Detect which cell encompasses the target text, then output its (x, y) center coordinate. 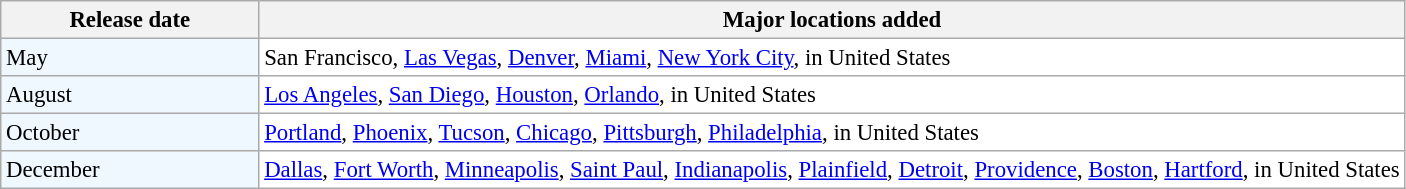
December (130, 170)
October (130, 133)
May (130, 58)
August (130, 95)
Release date (130, 20)
Los Angeles, San Diego, Houston, Orlando, in United States (832, 95)
Portland, Phoenix, Tucson, Chicago, Pittsburgh, Philadelphia, in United States (832, 133)
Major locations added (832, 20)
Dallas, Fort Worth, Minneapolis, Saint Paul, Indianapolis, Plainfield, Detroit, Providence, Boston, Hartford, in United States (832, 170)
San Francisco, Las Vegas, Denver, Miami, New York City, in United States (832, 58)
